Return the [x, y] coordinate for the center point of the cell that contains the specified text.  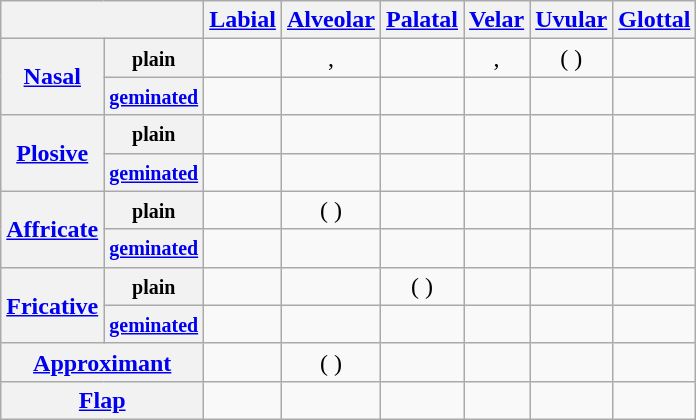
Approximant [102, 362]
Labial [243, 20]
Flap [102, 400]
Velar [497, 20]
Uvular [572, 20]
Fricative [52, 305]
Affricate [52, 229]
Palatal [422, 20]
Glottal [654, 20]
Alveolar [330, 20]
Nasal [52, 77]
Plosive [52, 153]
